Output the [X, Y] coordinate of the center of the cell containing the given text.  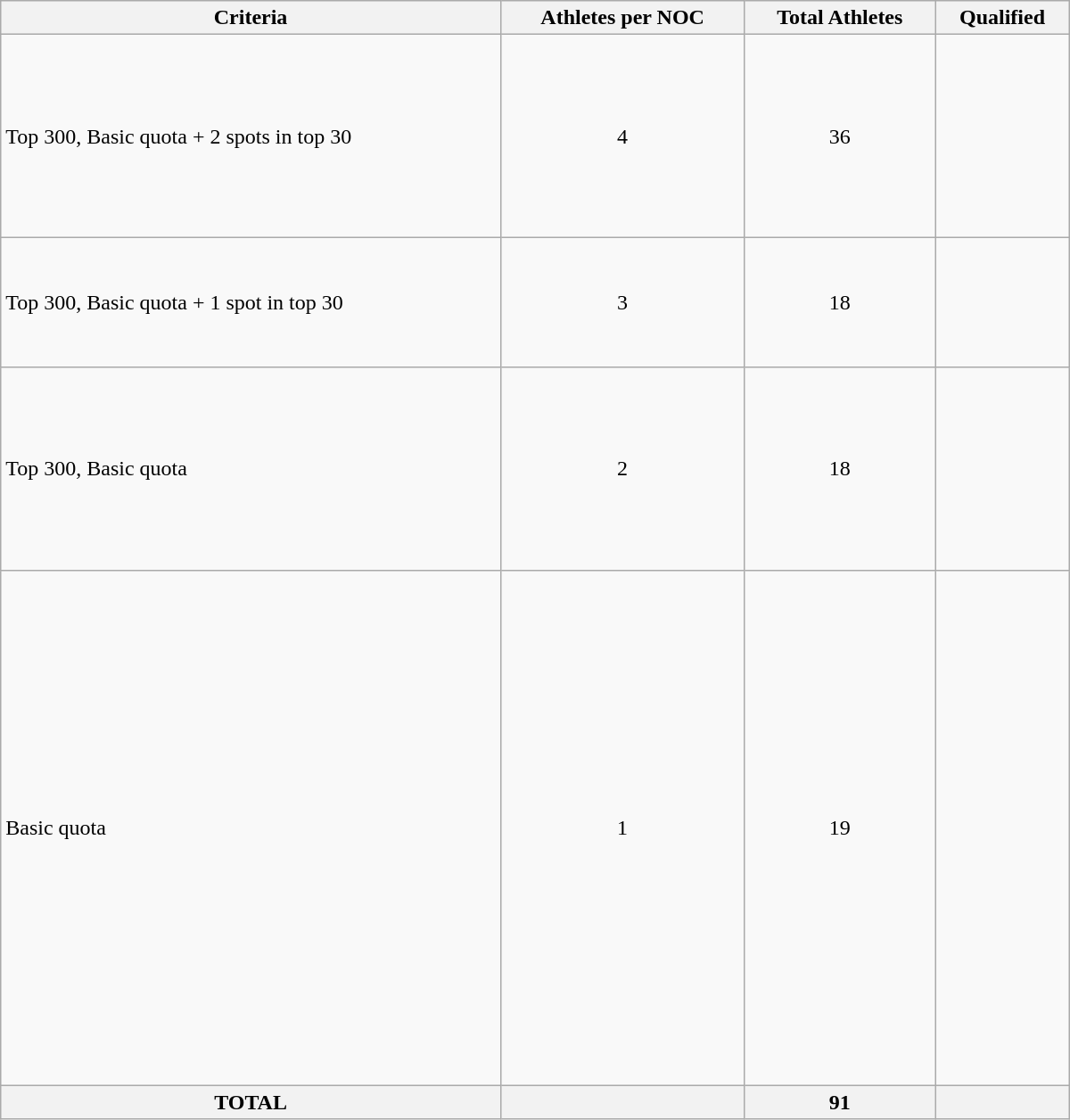
Top 300, Basic quota [251, 469]
Top 300, Basic quota + 2 spots in top 30 [251, 136]
4 [622, 136]
3 [622, 302]
1 [622, 828]
19 [840, 828]
Qualified [1002, 18]
Criteria [251, 18]
Total Athletes [840, 18]
Basic quota [251, 828]
91 [840, 1102]
36 [840, 136]
Athletes per NOC [622, 18]
Top 300, Basic quota + 1 spot in top 30 [251, 302]
2 [622, 469]
TOTAL [251, 1102]
